Return the [x, y] coordinate for the center point of the cell that contains the specified text.  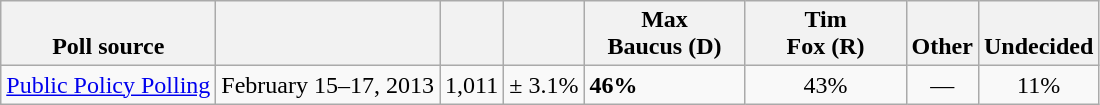
43% [826, 85]
11% [1038, 85]
1,011 [472, 85]
Other [942, 34]
± 3.1% [544, 85]
Poll source [108, 34]
46% [664, 85]
Undecided [1038, 34]
TimFox (R) [826, 34]
— [942, 85]
MaxBaucus (D) [664, 34]
February 15–17, 2013 [328, 85]
Public Policy Polling [108, 85]
